Output the [X, Y] coordinate of the center of the cell containing the given text.  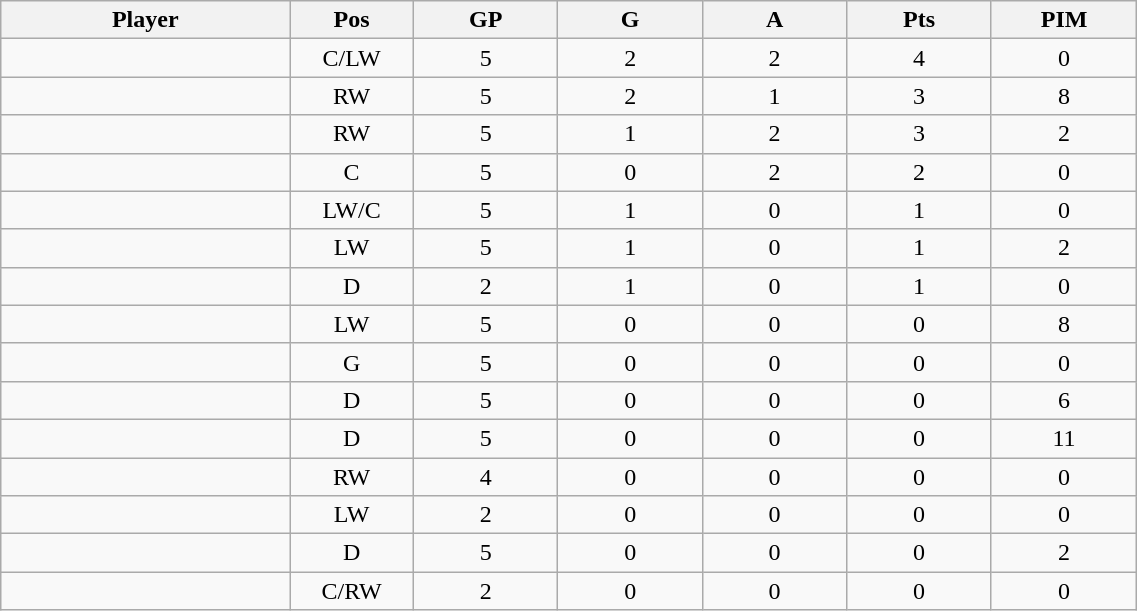
6 [1064, 400]
C/RW [352, 591]
Pts [919, 20]
PIM [1064, 20]
A [774, 20]
Pos [352, 20]
GP [485, 20]
Player [146, 20]
11 [1064, 438]
LW/C [352, 210]
C/LW [352, 58]
C [352, 172]
